Provide the [X, Y] coordinate of the cell's center where the given text is located.  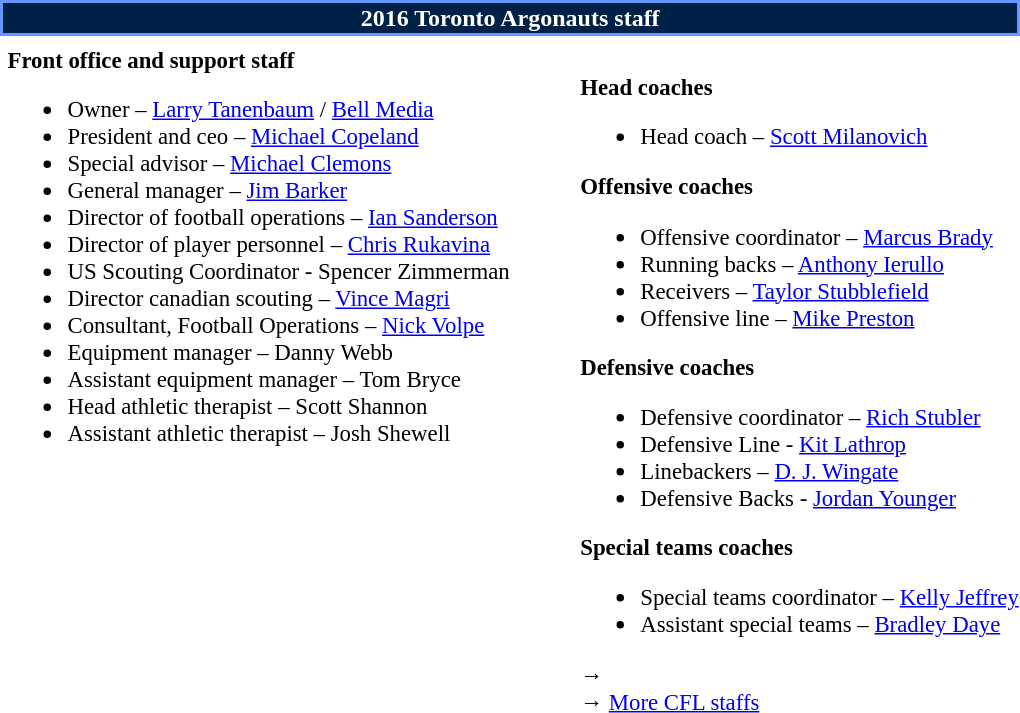
2016 Toronto Argonauts staff [510, 18]
